Locate the cell with the specified text and output its (X, Y) center coordinate. 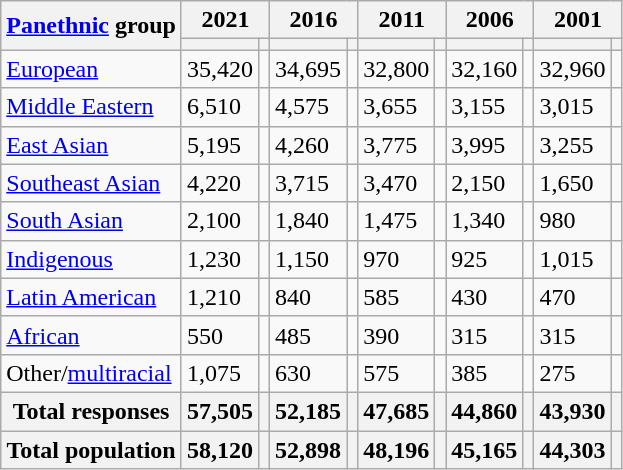
1,150 (308, 259)
Other/multiracial (92, 373)
Middle Eastern (92, 107)
57,505 (220, 411)
4,260 (308, 145)
44,860 (484, 411)
South Asian (92, 221)
45,165 (484, 449)
Indigenous (92, 259)
6,510 (220, 107)
3,255 (572, 145)
32,800 (396, 69)
980 (572, 221)
840 (308, 297)
44,303 (572, 449)
385 (484, 373)
47,685 (396, 411)
2021 (225, 20)
970 (396, 259)
470 (572, 297)
1,475 (396, 221)
925 (484, 259)
585 (396, 297)
43,930 (572, 411)
58,120 (220, 449)
Latin American (92, 297)
430 (484, 297)
1,075 (220, 373)
3,470 (396, 183)
3,775 (396, 145)
1,340 (484, 221)
390 (396, 335)
Total responses (92, 411)
575 (396, 373)
1,015 (572, 259)
550 (220, 335)
34,695 (308, 69)
4,575 (308, 107)
2006 (490, 20)
1,650 (572, 183)
East Asian (92, 145)
52,898 (308, 449)
2011 (402, 20)
630 (308, 373)
Southeast Asian (92, 183)
Panethnic group (92, 26)
32,160 (484, 69)
3,015 (572, 107)
48,196 (396, 449)
485 (308, 335)
32,960 (572, 69)
3,655 (396, 107)
1,840 (308, 221)
Total population (92, 449)
3,715 (308, 183)
2,100 (220, 221)
1,230 (220, 259)
European (92, 69)
2016 (314, 20)
5,195 (220, 145)
275 (572, 373)
2001 (578, 20)
1,210 (220, 297)
35,420 (220, 69)
3,155 (484, 107)
4,220 (220, 183)
2,150 (484, 183)
52,185 (308, 411)
African (92, 335)
3,995 (484, 145)
